Identify which cell holds the provided text, then report its [x, y] central coordinate. 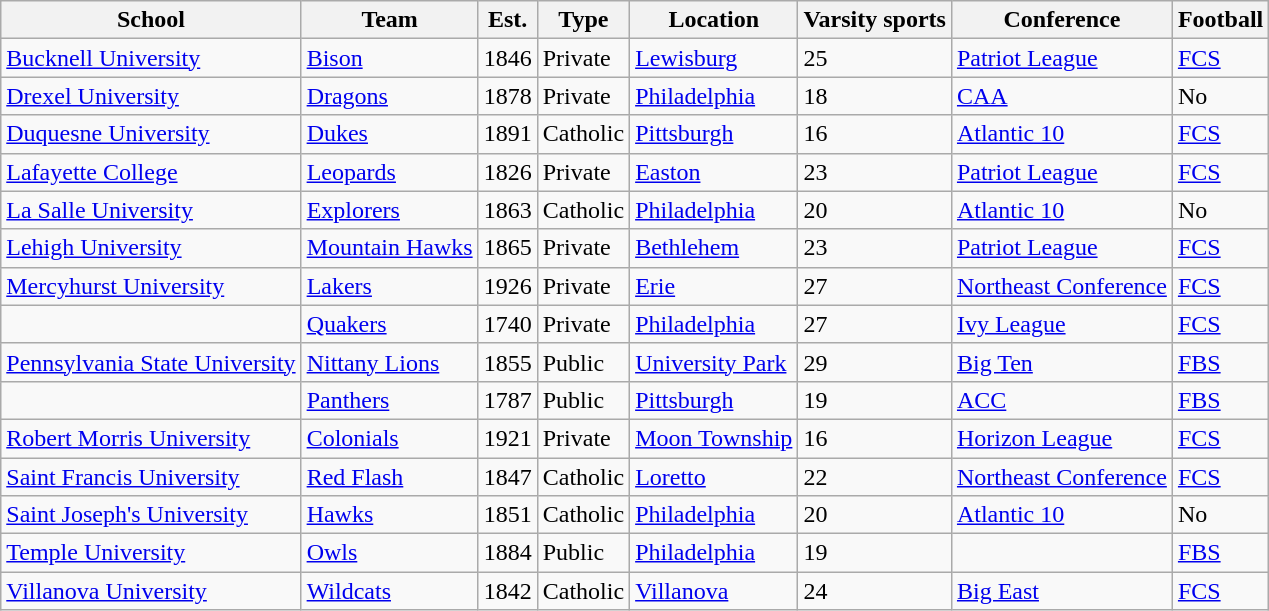
1842 [508, 591]
Est. [508, 20]
Hawks [390, 515]
Duquesne University [151, 134]
1865 [508, 248]
1878 [508, 96]
Bison [390, 58]
1891 [508, 134]
Panthers [390, 400]
Robert Morris University [151, 438]
1926 [508, 286]
Erie [714, 286]
Lewisburg [714, 58]
Lafayette College [151, 172]
Red Flash [390, 477]
Colonials [390, 438]
Quakers [390, 324]
Dragons [390, 96]
Dukes [390, 134]
Villanova [714, 591]
Leopards [390, 172]
University Park [714, 362]
1846 [508, 58]
Bethlehem [714, 248]
Conference [1062, 20]
Mercyhurst University [151, 286]
Owls [390, 553]
Team [390, 20]
Explorers [390, 210]
ACC [1062, 400]
Varsity sports [875, 20]
School [151, 20]
1851 [508, 515]
1787 [508, 400]
1826 [508, 172]
Temple University [151, 553]
Nittany Lions [390, 362]
Type [583, 20]
1921 [508, 438]
Loretto [714, 477]
Drexel University [151, 96]
Lehigh University [151, 248]
1884 [508, 553]
Ivy League [1062, 324]
Saint Joseph's University [151, 515]
1863 [508, 210]
Location [714, 20]
Saint Francis University [151, 477]
Football [1220, 20]
Easton [714, 172]
Mountain Hawks [390, 248]
Pennsylvania State University [151, 362]
1740 [508, 324]
Bucknell University [151, 58]
18 [875, 96]
La Salle University [151, 210]
Moon Township [714, 438]
Horizon League [1062, 438]
Villanova University [151, 591]
24 [875, 591]
22 [875, 477]
1847 [508, 477]
Big East [1062, 591]
25 [875, 58]
Lakers [390, 286]
1855 [508, 362]
29 [875, 362]
Wildcats [390, 591]
Big Ten [1062, 362]
CAA [1062, 96]
